Locate the cell with the specified text and output its (X, Y) center coordinate. 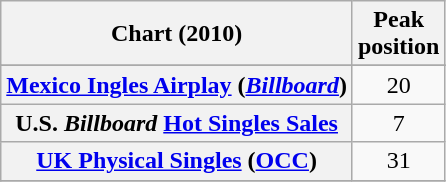
Peakposition (398, 34)
31 (398, 161)
UK Physical Singles (OCC) (177, 161)
U.S. Billboard Hot Singles Sales (177, 123)
7 (398, 123)
Mexico Ingles Airplay (Billboard) (177, 85)
20 (398, 85)
Chart (2010) (177, 34)
